Find where the given text appears and provide that cell's center as (x, y) coordinate. 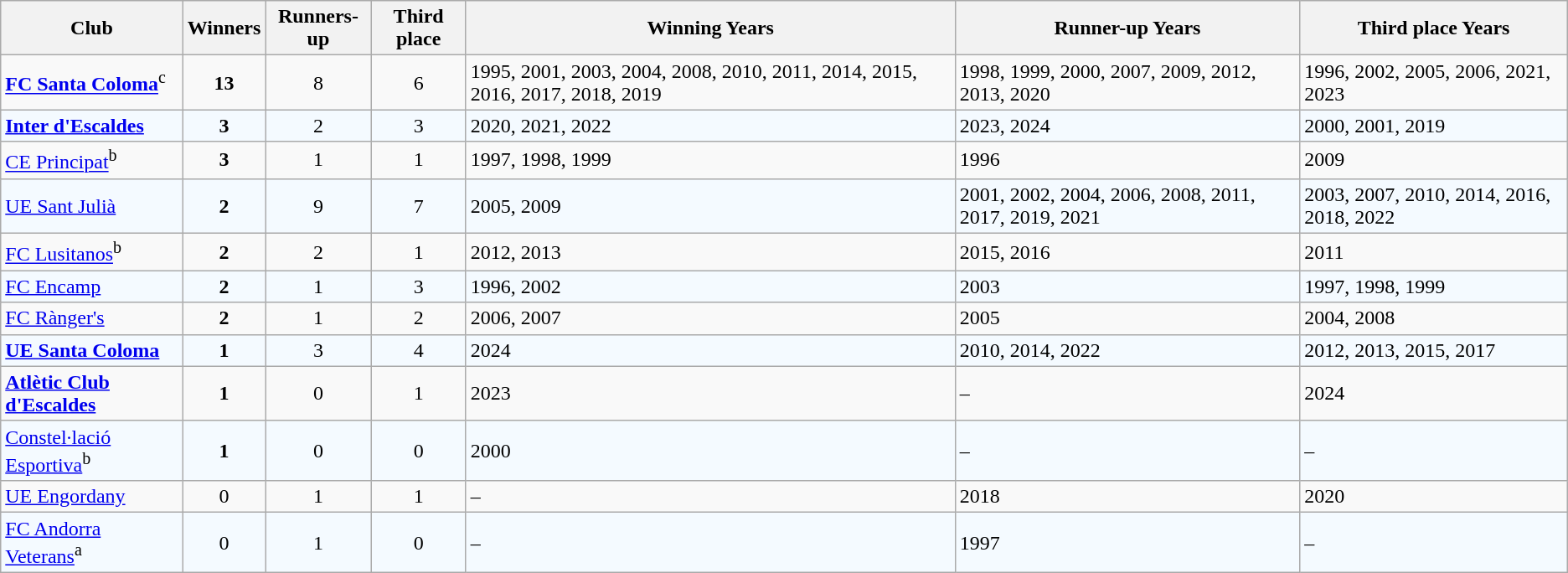
9 (318, 206)
UE Sant Julià (92, 206)
2020, 2021, 2022 (710, 126)
1996, 2002 (710, 286)
2011 (1434, 253)
2003 (1127, 286)
Runners-up (318, 28)
2018 (1127, 497)
Third place Years (1434, 28)
1996, 2002, 2005, 2006, 2021, 2023 (1434, 82)
2005 (1127, 318)
7 (419, 206)
Winners (224, 28)
Inter d'Escaldes (92, 126)
2005, 2009 (710, 206)
2000 (710, 451)
2012, 2013, 2015, 2017 (1434, 350)
2000, 2001, 2019 (1434, 126)
Atlètic Club d'Escaldes (92, 394)
1996 (1127, 161)
CE Principatb (92, 161)
1995, 2001, 2003, 2004, 2008, 2010, 2011, 2014, 2015, 2016, 2017, 2018, 2019 (710, 82)
FC Santa Colomac (92, 82)
2010, 2014, 2022 (1127, 350)
6 (419, 82)
FC Rànger's (92, 318)
1997 (1127, 543)
FC Andorra Veteransa (92, 543)
2001, 2002, 2004, 2006, 2008, 2011, 2017, 2019, 2021 (1127, 206)
Third place (419, 28)
Winning Years (710, 28)
UE Engordany (92, 497)
Runner-up Years (1127, 28)
2015, 2016 (1127, 253)
2004, 2008 (1434, 318)
UE Santa Coloma (92, 350)
2009 (1434, 161)
2023, 2024 (1127, 126)
Constel·lació Esportivab (92, 451)
Club (92, 28)
2003, 2007, 2010, 2014, 2016, 2018, 2022 (1434, 206)
13 (224, 82)
2006, 2007 (710, 318)
2023 (710, 394)
4 (419, 350)
1998, 1999, 2000, 2007, 2009, 2012, 2013, 2020 (1127, 82)
2012, 2013 (710, 253)
FC Encamp (92, 286)
8 (318, 82)
FC Lusitanosb (92, 253)
2020 (1434, 497)
